Provide the [X, Y] coordinate of the cell's center where the given text is located.  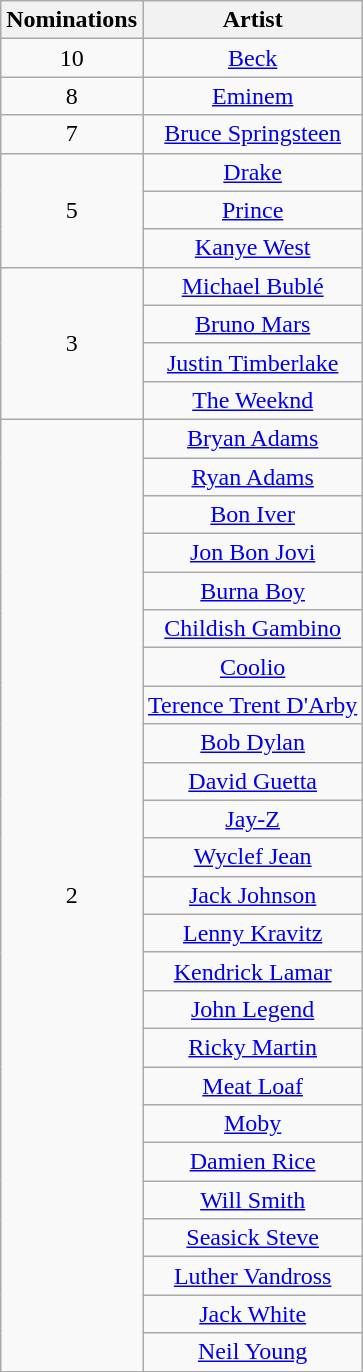
Justin Timberlake [252, 362]
Ryan Adams [252, 477]
10 [72, 58]
Jay-Z [252, 819]
Jack White [252, 1314]
David Guetta [252, 781]
Bon Iver [252, 515]
Prince [252, 210]
Ricky Martin [252, 1047]
Bruce Springsteen [252, 134]
Neil Young [252, 1352]
Luther Vandross [252, 1276]
Jon Bon Jovi [252, 553]
Bob Dylan [252, 743]
5 [72, 210]
Michael Bublé [252, 286]
Lenny Kravitz [252, 933]
Damien Rice [252, 1162]
Nominations [72, 20]
Bruno Mars [252, 324]
Terence Trent D'Arby [252, 705]
Bryan Adams [252, 438]
3 [72, 343]
2 [72, 895]
The Weeknd [252, 400]
Kanye West [252, 248]
Moby [252, 1124]
Meat Loaf [252, 1085]
8 [72, 96]
Drake [252, 172]
Artist [252, 20]
Seasick Steve [252, 1238]
Coolio [252, 667]
Eminem [252, 96]
7 [72, 134]
Kendrick Lamar [252, 971]
Childish Gambino [252, 629]
Beck [252, 58]
John Legend [252, 1009]
Jack Johnson [252, 895]
Wyclef Jean [252, 857]
Burna Boy [252, 591]
Will Smith [252, 1200]
